Provide the (x, y) coordinate of the cell's center where the given text is located.  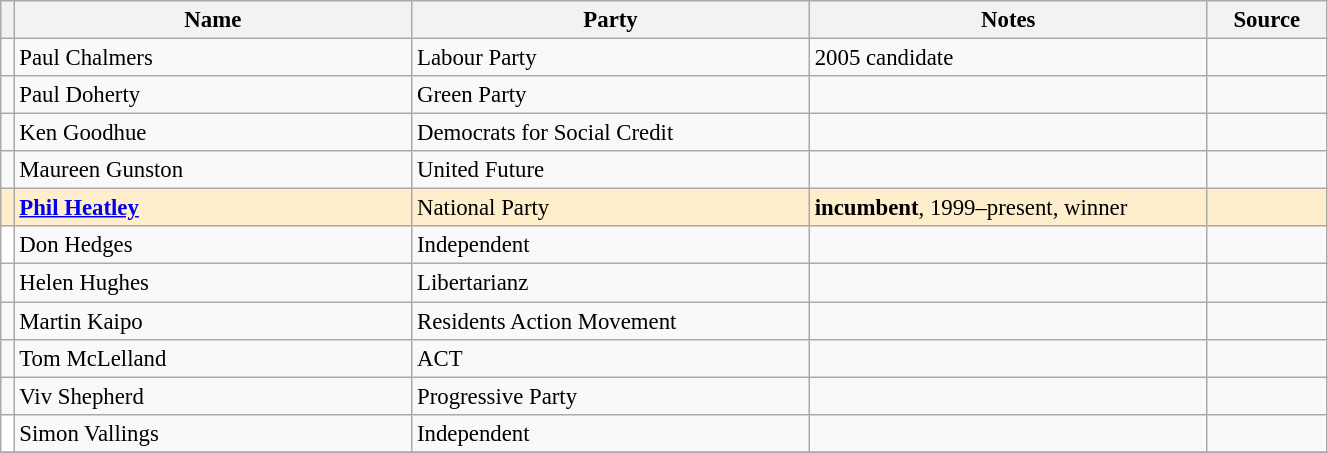
Martin Kaipo (213, 321)
Tom McLelland (213, 358)
United Future (611, 170)
Democrats for Social Credit (611, 133)
Maureen Gunston (213, 170)
Labour Party (611, 58)
2005 candidate (1008, 58)
ACT (611, 358)
Green Party (611, 95)
Ken Goodhue (213, 133)
National Party (611, 208)
Paul Chalmers (213, 58)
Progressive Party (611, 396)
Libertarianz (611, 283)
Notes (1008, 20)
Source (1266, 20)
Helen Hughes (213, 283)
Phil Heatley (213, 208)
Don Hedges (213, 245)
Paul Doherty (213, 95)
incumbent, 1999–present, winner (1008, 208)
Simon Vallings (213, 433)
Party (611, 20)
Viv Shepherd (213, 396)
Name (213, 20)
Residents Action Movement (611, 321)
